Scan for the cell matching the given text and deliver its [x, y] coordinate at center. 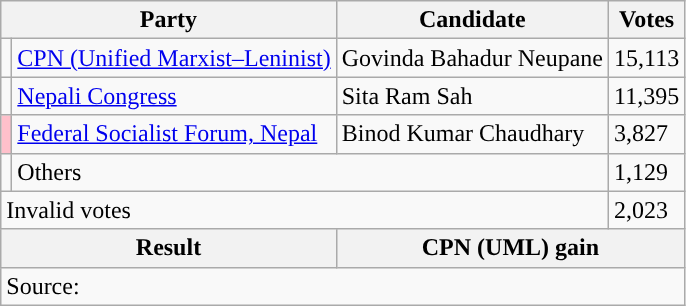
CPN (Unified Marxist–Leninist) [174, 58]
Source: [343, 286]
Govinda Bahadur Neupane [472, 58]
Party [168, 20]
1,129 [647, 172]
3,827 [647, 134]
11,395 [647, 96]
Votes [647, 20]
CPN (UML) gain [510, 248]
Nepali Congress [174, 96]
Sita Ram Sah [472, 96]
Result [168, 248]
Federal Socialist Forum, Nepal [174, 134]
Invalid votes [305, 210]
2,023 [647, 210]
15,113 [647, 58]
Others [310, 172]
Candidate [472, 20]
Binod Kumar Chaudhary [472, 134]
